Return the (X, Y) coordinate for the center point of the cell that contains the specified text.  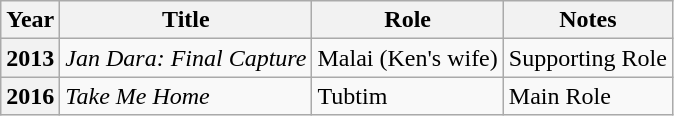
Year (30, 20)
Tubtim (408, 96)
Supporting Role (588, 58)
2013 (30, 58)
Notes (588, 20)
Title (186, 20)
Jan Dara: Final Capture (186, 58)
Main Role (588, 96)
2016 (30, 96)
Role (408, 20)
Take Me Home (186, 96)
Malai (Ken's wife) (408, 58)
